Determine the (x, y) coordinate at the center of the cell enclosing the given text.  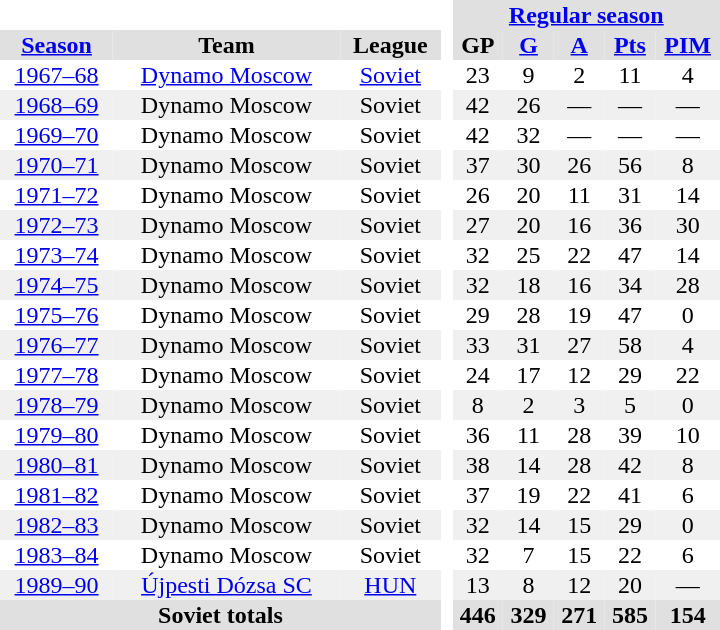
1975–76 (56, 315)
446 (478, 615)
23 (478, 75)
18 (528, 285)
GP (478, 45)
Regular season (586, 15)
39 (630, 435)
585 (630, 615)
Pts (630, 45)
271 (580, 615)
1980–81 (56, 465)
1969–70 (56, 135)
34 (630, 285)
1978–79 (56, 405)
G (528, 45)
1981–82 (56, 495)
1983–84 (56, 555)
17 (528, 375)
Season (56, 45)
1970–71 (56, 165)
Újpesti Dózsa SC (226, 585)
1989–90 (56, 585)
25 (528, 255)
33 (478, 345)
Soviet totals (220, 615)
1979–80 (56, 435)
9 (528, 75)
1971–72 (56, 195)
1977–78 (56, 375)
58 (630, 345)
13 (478, 585)
7 (528, 555)
HUN (390, 585)
24 (478, 375)
154 (688, 615)
10 (688, 435)
3 (580, 405)
329 (528, 615)
5 (630, 405)
1973–74 (56, 255)
1972–73 (56, 225)
PIM (688, 45)
56 (630, 165)
League (390, 45)
1982–83 (56, 525)
1976–77 (56, 345)
1968–69 (56, 105)
41 (630, 495)
Team (226, 45)
1974–75 (56, 285)
1967–68 (56, 75)
38 (478, 465)
A (580, 45)
